Return the (X, Y) coordinate for the center point of the cell that contains the specified text.  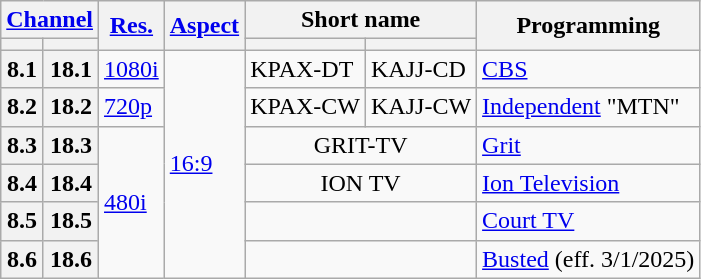
GRIT-TV (361, 145)
8.4 (22, 183)
Busted (eff. 3/1/2025) (588, 259)
18.6 (70, 259)
Programming (588, 26)
Grit (588, 145)
8.5 (22, 221)
Channel (50, 20)
KPAX-DT (306, 69)
1080i (132, 69)
Independent "MTN" (588, 107)
16:9 (204, 164)
18.4 (70, 183)
Ion Television (588, 183)
KAJJ-CD (422, 69)
8.3 (22, 145)
8.2 (22, 107)
KPAX-CW (306, 107)
Court TV (588, 221)
CBS (588, 69)
18.2 (70, 107)
ION TV (361, 183)
18.1 (70, 69)
480i (132, 202)
Res. (132, 26)
720p (132, 107)
8.6 (22, 259)
KAJJ-CW (422, 107)
18.3 (70, 145)
18.5 (70, 221)
Short name (361, 20)
Aspect (204, 26)
8.1 (22, 69)
